Return (x, y) of the center of cell containing provided text 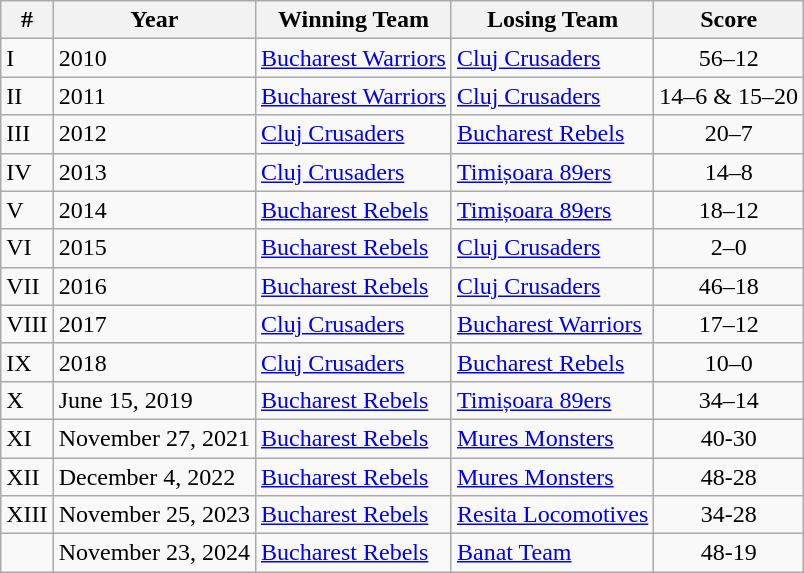
2–0 (729, 248)
17–12 (729, 324)
2012 (154, 134)
2017 (154, 324)
2018 (154, 362)
34-28 (729, 515)
2013 (154, 172)
10–0 (729, 362)
XIII (27, 515)
November 25, 2023 (154, 515)
I (27, 58)
56–12 (729, 58)
V (27, 210)
20–7 (729, 134)
XI (27, 438)
2016 (154, 286)
18–12 (729, 210)
Winning Team (353, 20)
IV (27, 172)
Score (729, 20)
46–18 (729, 286)
VIII (27, 324)
II (27, 96)
November 23, 2024 (154, 553)
Losing Team (552, 20)
2015 (154, 248)
IX (27, 362)
X (27, 400)
34–14 (729, 400)
VII (27, 286)
Banat Team (552, 553)
2014 (154, 210)
June 15, 2019 (154, 400)
Resita Locomotives (552, 515)
XII (27, 477)
# (27, 20)
48-19 (729, 553)
48-28 (729, 477)
VI (27, 248)
III (27, 134)
14–8 (729, 172)
Year (154, 20)
2011 (154, 96)
November 27, 2021 (154, 438)
2010 (154, 58)
40-30 (729, 438)
14–6 & 15–20 (729, 96)
December 4, 2022 (154, 477)
